Return [x, y] of the center of cell containing provided text 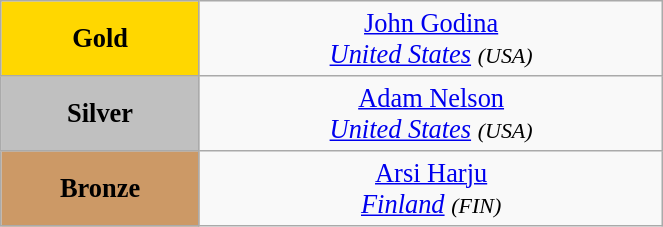
Gold [100, 38]
Adam NelsonUnited States (USA) [430, 112]
John GodinaUnited States (USA) [430, 38]
Silver [100, 112]
Bronze [100, 188]
Arsi HarjuFinland (FIN) [430, 188]
